Identify which cell holds the provided text, then report its [x, y] central coordinate. 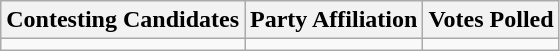
Votes Polled [491, 20]
Contesting Candidates [123, 20]
Party Affiliation [334, 20]
